Output the (x, y) coordinate of the center of the cell containing the given text.  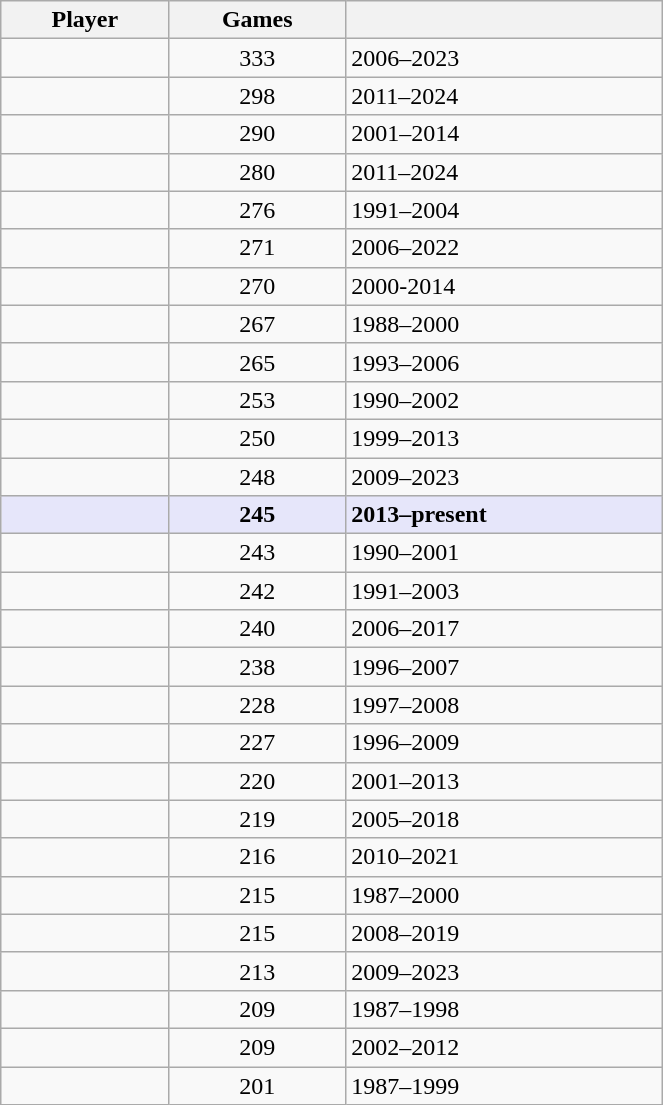
238 (258, 667)
Games (258, 20)
Player (85, 20)
227 (258, 743)
2006–2023 (504, 58)
213 (258, 971)
290 (258, 134)
240 (258, 629)
298 (258, 96)
2001–2013 (504, 781)
2002–2012 (504, 1047)
1999–2013 (504, 438)
1997–2008 (504, 705)
245 (258, 515)
2005–2018 (504, 819)
248 (258, 477)
2010–2021 (504, 857)
1996–2009 (504, 743)
1987–2000 (504, 895)
2008–2019 (504, 933)
1987–1999 (504, 1085)
1993–2006 (504, 362)
2006–2022 (504, 248)
1990–2001 (504, 553)
228 (258, 705)
1990–2002 (504, 400)
243 (258, 553)
2000-2014 (504, 286)
2001–2014 (504, 134)
267 (258, 324)
2013–present (504, 515)
265 (258, 362)
201 (258, 1085)
242 (258, 591)
250 (258, 438)
216 (258, 857)
271 (258, 248)
1987–1998 (504, 1009)
2006–2017 (504, 629)
1996–2007 (504, 667)
1991–2004 (504, 210)
333 (258, 58)
253 (258, 400)
1988–2000 (504, 324)
276 (258, 210)
270 (258, 286)
219 (258, 819)
220 (258, 781)
1991–2003 (504, 591)
280 (258, 172)
